Detect which cell encompasses the target text, then output its (x, y) center coordinate. 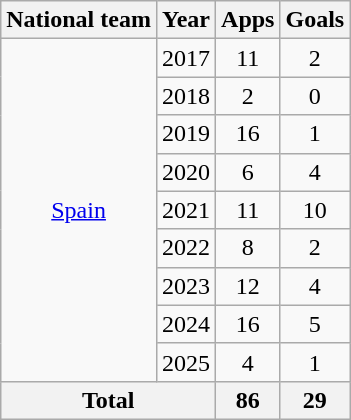
2023 (186, 286)
10 (315, 210)
Total (108, 400)
Apps (248, 20)
Spain (79, 210)
2025 (186, 362)
5 (315, 324)
2020 (186, 172)
National team (79, 20)
6 (248, 172)
2021 (186, 210)
2017 (186, 58)
2024 (186, 324)
12 (248, 286)
2019 (186, 134)
29 (315, 400)
2018 (186, 96)
2022 (186, 248)
Goals (315, 20)
Year (186, 20)
0 (315, 96)
86 (248, 400)
8 (248, 248)
